Determine the [x, y] coordinate at the center of the cell enclosing the given text.  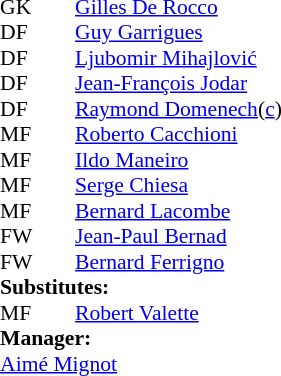
Bernard Ferrigno [166, 262]
Serge Chiesa [166, 185]
Jean-Paul Bernad [166, 237]
Guy Garrigues [166, 33]
Substitutes: [129, 287]
Ildo Maneiro [166, 160]
Robert Valette [166, 313]
Raymond Domenech [166, 109]
Manager: [129, 339]
Jean-François Jodar [166, 83]
Ljubomir Mihajlović [166, 58]
Bernard Lacombe [166, 211]
Roberto Cacchioni [166, 135]
